Extract the [X, Y] coordinate from the center of the cell holding the provided text.  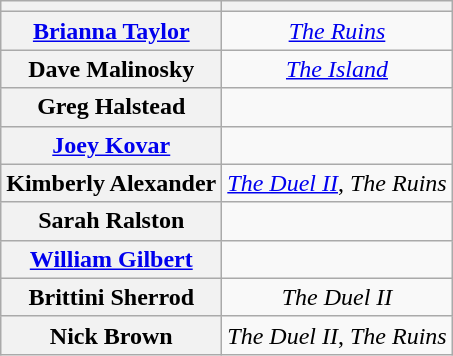
Brianna Taylor [112, 31]
Dave Malinosky [112, 69]
The Duel II [337, 297]
William Gilbert [112, 259]
Greg Halstead [112, 107]
Kimberly Alexander [112, 183]
Nick Brown [112, 335]
Joey Kovar [112, 145]
Brittini Sherrod [112, 297]
The Island [337, 69]
Sarah Ralston [112, 221]
The Ruins [337, 31]
